For the text-containing cell, return its midpoint in (x, y) coordinate format. 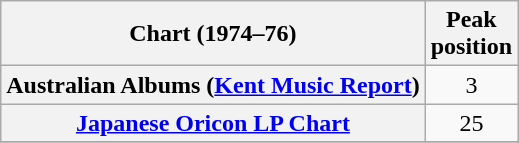
Japanese Oricon LP Chart (213, 123)
3 (471, 85)
Peakposition (471, 34)
Chart (1974–76) (213, 34)
Australian Albums (Kent Music Report) (213, 85)
25 (471, 123)
